From the cell containing the given text, extract its center point as [x, y] coordinate. 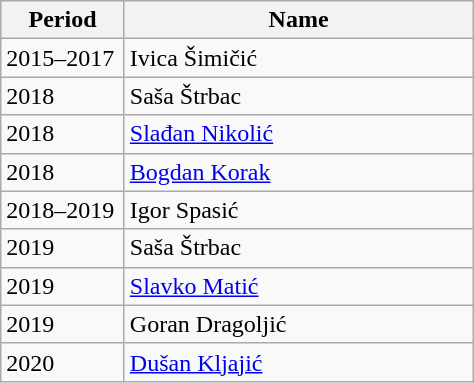
2018–2019 [63, 210]
2020 [63, 362]
Period [63, 20]
Dušan Kljajić [298, 362]
Name [298, 20]
Slađan Nikolić [298, 134]
Slavko Matić [298, 286]
2015–2017 [63, 58]
Bogdan Korak [298, 172]
Igor Spasić [298, 210]
Ivica Šimičić [298, 58]
Goran Dragoljić [298, 324]
